Search for the cell housing the specified text and yield its (x, y) center coordinate. 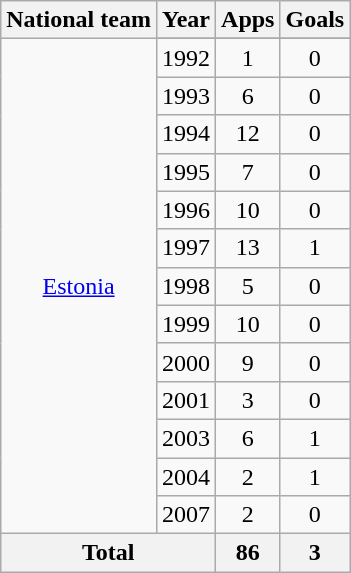
1997 (186, 248)
2000 (186, 362)
1994 (186, 134)
2007 (186, 515)
2003 (186, 438)
Year (186, 20)
2004 (186, 477)
1995 (186, 172)
1998 (186, 286)
9 (248, 362)
1993 (186, 96)
86 (248, 553)
7 (248, 172)
12 (248, 134)
2001 (186, 400)
1992 (186, 58)
5 (248, 286)
Total (108, 553)
1999 (186, 324)
Apps (248, 20)
Estonia (79, 286)
1996 (186, 210)
Goals (315, 20)
National team (79, 20)
13 (248, 248)
